From the cell containing the given text, extract its center point as [x, y] coordinate. 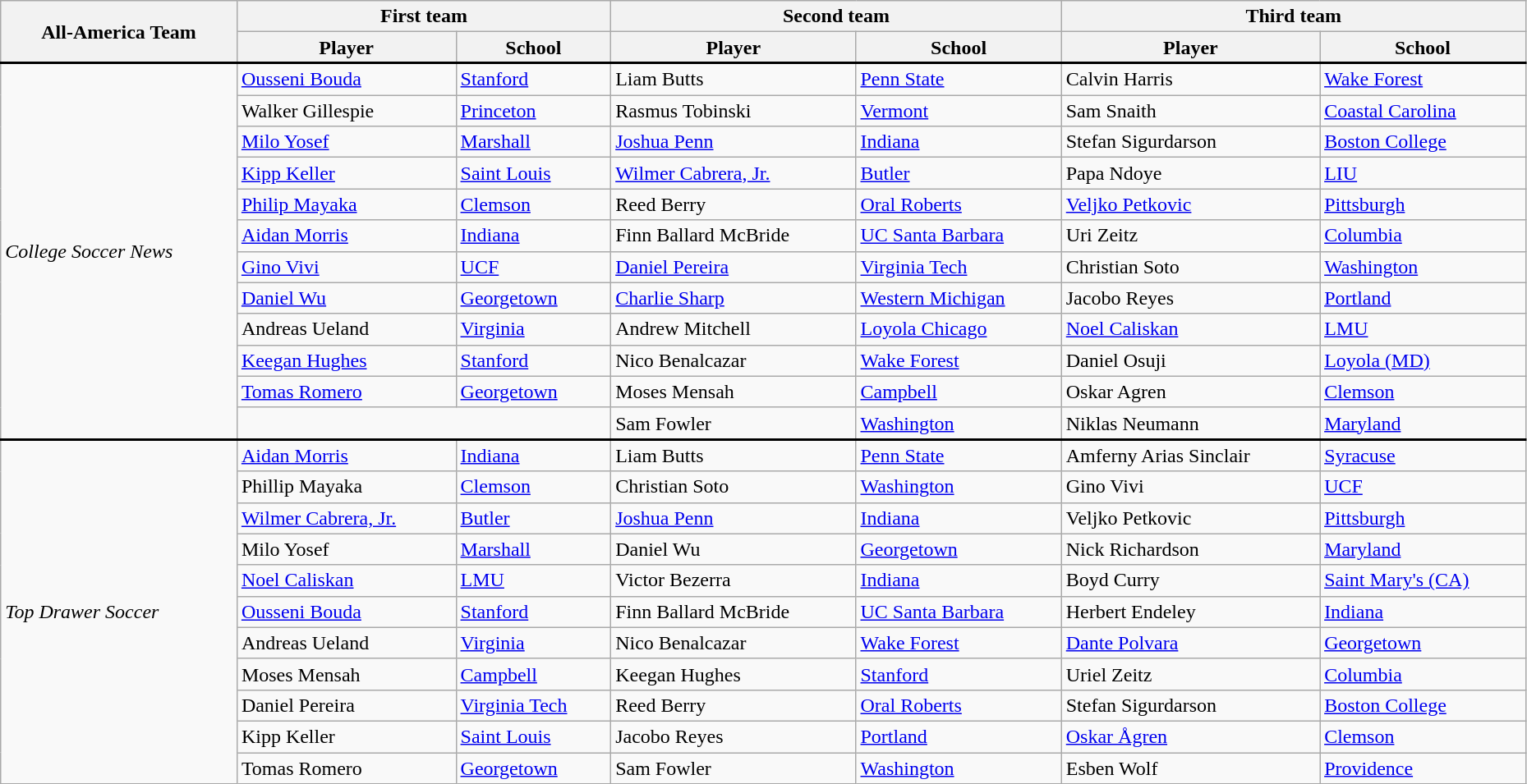
Papa Ndoye [1190, 173]
Andrew Mitchell [734, 329]
Third team [1293, 16]
Amferny Arias Sinclair [1190, 455]
Niklas Neumann [1190, 424]
Uri Zeitz [1190, 236]
Sam Snaith [1190, 111]
Vermont [959, 111]
Western Michigan [959, 298]
Uriel Zeitz [1190, 674]
All-America Team [119, 32]
College Soccer News [119, 251]
Second team [836, 16]
Loyola (MD) [1423, 360]
Oskar Ågren [1190, 736]
Charlie Sharp [734, 298]
Providence [1423, 768]
Phillip Mayaka [347, 487]
Victor Bezerra [734, 580]
Rasmus Tobinski [734, 111]
Saint Mary's (CA) [1423, 580]
Oskar Agren [1190, 392]
Boyd Curry [1190, 580]
Calvin Harris [1190, 79]
Coastal Carolina [1423, 111]
Princeton [534, 111]
Esben Wolf [1190, 768]
First team [424, 16]
Syracuse [1423, 455]
Herbert Endeley [1190, 612]
Philip Mayaka [347, 204]
Daniel Osuji [1190, 360]
Nick Richardson [1190, 549]
Dante Polvara [1190, 643]
LIU [1423, 173]
Loyola Chicago [959, 329]
Walker Gillespie [347, 111]
Top Drawer Soccer [119, 611]
